Search for the cell housing the specified text and yield its [X, Y] center coordinate. 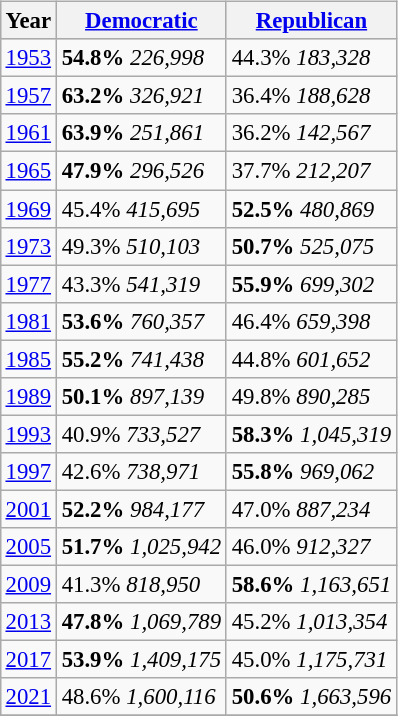
2021 [28, 697]
36.4% 188,628 [311, 96]
63.2% 326,921 [141, 96]
58.6% 1,163,651 [311, 584]
37.7% 212,207 [311, 171]
53.9% 1,409,175 [141, 660]
47.9% 296,526 [141, 171]
50.7% 525,075 [311, 246]
1961 [28, 133]
2017 [28, 660]
Year [28, 21]
43.3% 541,319 [141, 284]
1997 [28, 472]
2005 [28, 547]
2001 [28, 509]
2013 [28, 622]
44.8% 601,652 [311, 359]
55.2% 741,438 [141, 359]
1973 [28, 246]
46.4% 659,398 [311, 321]
50.6% 1,663,596 [311, 697]
2009 [28, 584]
52.2% 984,177 [141, 509]
51.7% 1,025,942 [141, 547]
1965 [28, 171]
47.8% 1,069,789 [141, 622]
36.2% 142,567 [311, 133]
45.4% 415,695 [141, 209]
1993 [28, 434]
46.0% 912,327 [311, 547]
1953 [28, 58]
41.3% 818,950 [141, 584]
54.8% 226,998 [141, 58]
48.6% 1,600,116 [141, 697]
52.5% 480,869 [311, 209]
47.0% 887,234 [311, 509]
1977 [28, 284]
40.9% 733,527 [141, 434]
55.9% 699,302 [311, 284]
45.2% 1,013,354 [311, 622]
1981 [28, 321]
44.3% 183,328 [311, 58]
1957 [28, 96]
1985 [28, 359]
Republican [311, 21]
49.3% 510,103 [141, 246]
Democratic [141, 21]
42.6% 738,971 [141, 472]
58.3% 1,045,319 [311, 434]
49.8% 890,285 [311, 396]
63.9% 251,861 [141, 133]
50.1% 897,139 [141, 396]
53.6% 760,357 [141, 321]
1969 [28, 209]
1989 [28, 396]
55.8% 969,062 [311, 472]
45.0% 1,175,731 [311, 660]
